Locate the cell with the specified text and output its (X, Y) center coordinate. 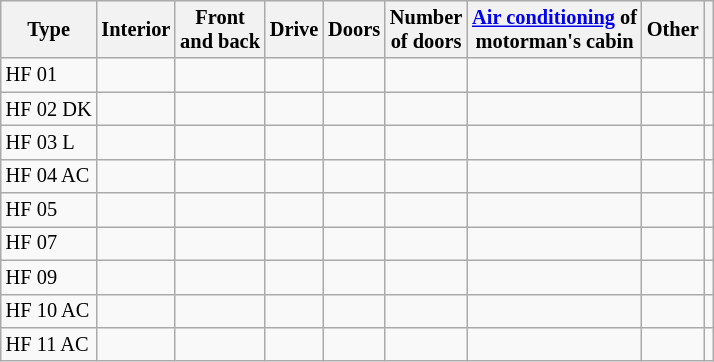
Frontand back (220, 29)
HF 05 (49, 210)
HF 11 AC (49, 344)
HF 09 (49, 277)
HF 10 AC (49, 311)
Other (673, 29)
HF 03 L (49, 142)
Air conditioning ofmotorman's cabin (554, 29)
Doors (354, 29)
Numberof doors (426, 29)
HF 07 (49, 243)
Drive (294, 29)
Interior (136, 29)
Type (49, 29)
HF 01 (49, 75)
HF 02 DK (49, 109)
HF 04 AC (49, 176)
